Output the (x, y) coordinate of the center of the cell containing the given text.  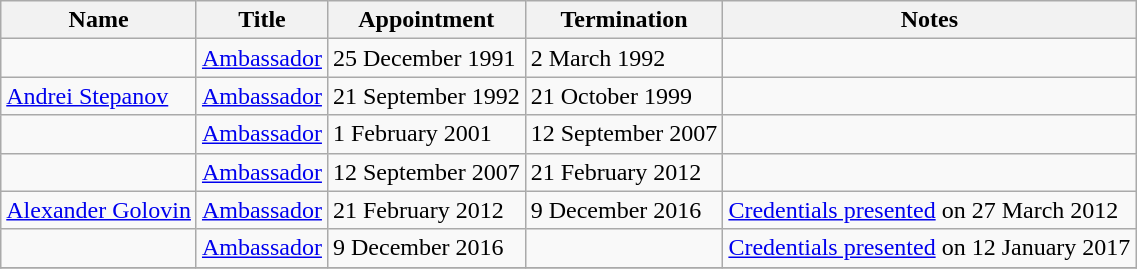
Andrei Stepanov (99, 96)
1 February 2001 (426, 134)
21 September 1992 (426, 96)
Termination (624, 20)
Notes (930, 20)
Credentials presented on 12 January 2017 (930, 248)
Alexander Golovin (99, 210)
2 March 1992 (624, 58)
Title (262, 20)
21 October 1999 (624, 96)
25 December 1991 (426, 58)
Appointment (426, 20)
Name (99, 20)
Credentials presented on 27 March 2012 (930, 210)
